Pinpoint the cell where the given text exists, returning its (X, Y) midpoint coordinate. 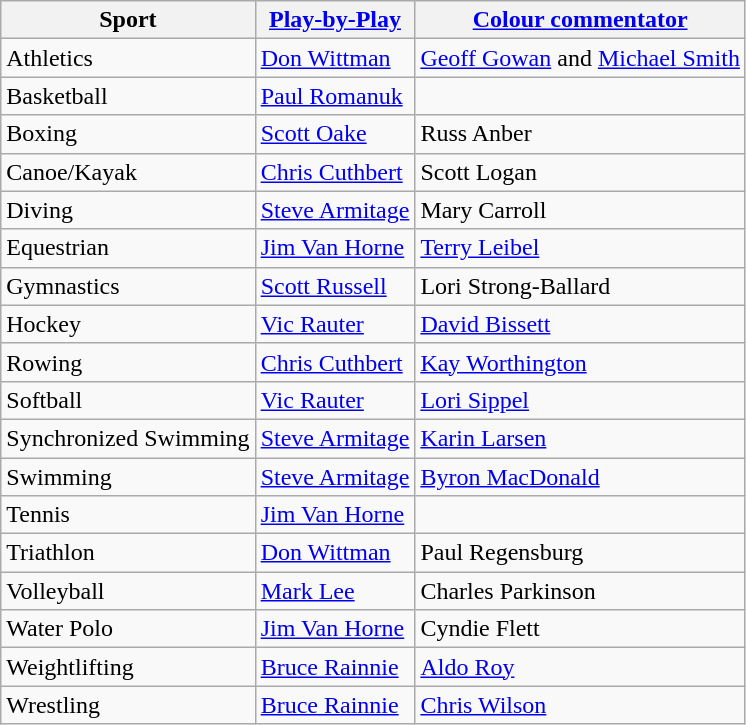
Scott Oake (335, 134)
Aldo Roy (580, 667)
Colour commentator (580, 20)
Tennis (128, 515)
Lori Sippel (580, 400)
Canoe/Kayak (128, 172)
Mark Lee (335, 591)
Weightlifting (128, 667)
Equestrian (128, 248)
Lori Strong-Ballard (580, 286)
Karin Larsen (580, 438)
Athletics (128, 58)
Synchronized Swimming (128, 438)
Sport (128, 20)
Water Polo (128, 629)
Russ Anber (580, 134)
Volleyball (128, 591)
Hockey (128, 324)
Terry Leibel (580, 248)
Kay Worthington (580, 362)
David Bissett (580, 324)
Byron MacDonald (580, 477)
Triathlon (128, 553)
Paul Regensburg (580, 553)
Softball (128, 400)
Mary Carroll (580, 210)
Cyndie Flett (580, 629)
Scott Russell (335, 286)
Rowing (128, 362)
Boxing (128, 134)
Charles Parkinson (580, 591)
Play-by-Play (335, 20)
Scott Logan (580, 172)
Wrestling (128, 705)
Basketball (128, 96)
Paul Romanuk (335, 96)
Diving (128, 210)
Gymnastics (128, 286)
Chris Wilson (580, 705)
Swimming (128, 477)
Geoff Gowan and Michael Smith (580, 58)
